For the text-containing cell, return its midpoint in (X, Y) coordinate format. 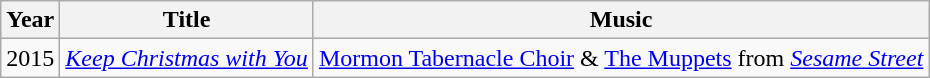
Title (187, 20)
Mormon Tabernacle Choir & The Muppets from Sesame Street (620, 58)
Year (30, 20)
Keep Christmas with You (187, 58)
Music (620, 20)
2015 (30, 58)
